Identify which cell holds the provided text, then report its [x, y] central coordinate. 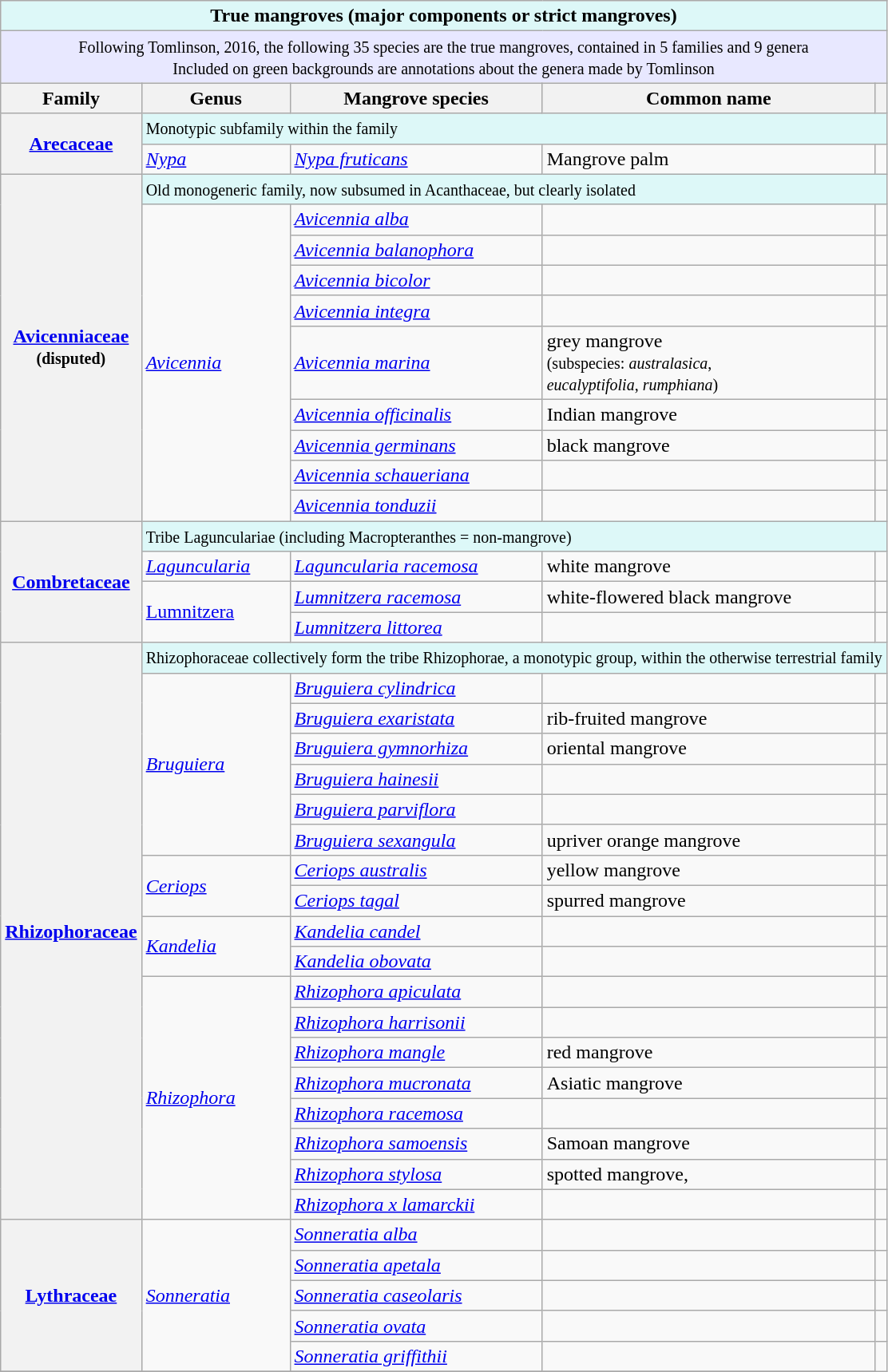
grey mangrove(subspecies: australasica,eucalyptifolia, rumphiana) [709, 362]
spurred mangrove [709, 900]
Rhizophoraceae [71, 931]
Avicennia marina [416, 362]
Rhizophora samoensis [416, 1144]
True mangroves (major components or strict mangroves) [444, 16]
spotted mangrove, [709, 1174]
Sonneratia [216, 1295]
Sonneratia caseolaris [416, 1295]
oriental mangrove [709, 749]
Mangrove palm [709, 159]
Sonneratia ovata [416, 1326]
Tribe Lagunculariae (including Macropteranthes = non-mangrove) [514, 536]
Common name [709, 98]
Old monogeneric family, now subsumed in Acanthaceae, but clearly isolated [514, 189]
Nypa fruticans [416, 159]
Lythraceae [71, 1295]
red mangrove [709, 1053]
Avicennia officinalis [416, 414]
Kandelia obovata [416, 962]
Bruguiera hainesii [416, 779]
Monotypic subfamily within the family [514, 129]
Lumnitzera [216, 612]
Rhizophora mucronata [416, 1083]
Rhizophora racemosa [416, 1113]
Bruguiera exaristata [416, 718]
Mangrove species [416, 98]
Ceriops australis [416, 870]
Bruguiera gymnorhiza [416, 749]
Avicennia [216, 362]
Indian mangrove [709, 414]
Laguncularia racemosa [416, 567]
Rhizophora apiculata [416, 992]
Avicennia balanophora [416, 250]
Genus [216, 98]
Combretaceae [71, 582]
Bruguiera sexangula [416, 840]
Rhizophora harrisonii [416, 1022]
white-flowered black mangrove [709, 597]
Rhizophora mangle [416, 1053]
white mangrove [709, 567]
Bruguiera [216, 764]
rib-fruited mangrove [709, 718]
upriver orange mangrove [709, 840]
Kandelia [216, 947]
Rhizophora [216, 1098]
Samoan mangrove [709, 1144]
Rhizophora stylosa [416, 1174]
Ceriops tagal [416, 900]
Ceriops [216, 885]
Laguncularia [216, 567]
Avicennia alba [416, 219]
Avicennia germinans [416, 445]
Family [71, 98]
black mangrove [709, 445]
Avicennia schaueriana [416, 476]
Bruguiera cylindrica [416, 688]
Lumnitzera racemosa [416, 597]
Avicennia bicolor [416, 280]
Asiatic mangrove [709, 1083]
Bruguiera parviflora [416, 809]
Kandelia candel [416, 931]
Avicennia integra [416, 310]
Lumnitzera littorea [416, 627]
Rhizophoraceae collectively form the tribe Rhizophorae, a monotypic group, within the otherwise terrestrial family [514, 658]
Rhizophora x lamarckii [416, 1204]
Avicenniaceae(disputed) [71, 348]
Arecaceae [71, 144]
Sonneratia apetala [416, 1265]
yellow mangrove [709, 870]
Sonneratia griffithii [416, 1356]
Nypa [216, 159]
Avicennia tonduzii [416, 506]
Sonneratia alba [416, 1235]
